Determine the [x, y] coordinate at the center of the cell enclosing the given text.  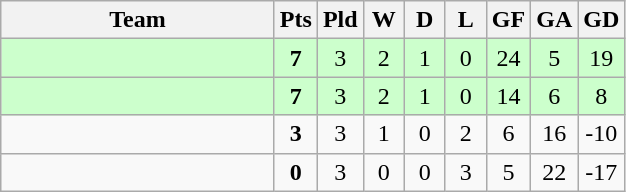
8 [602, 96]
Pld [340, 20]
-10 [602, 134]
W [384, 20]
GD [602, 20]
Team [138, 20]
24 [508, 58]
Pts [296, 20]
L [466, 20]
GF [508, 20]
D [424, 20]
19 [602, 58]
14 [508, 96]
GA [554, 20]
16 [554, 134]
-17 [602, 172]
22 [554, 172]
